Provide the [x, y] coordinate of the cell's center where the given text is located.  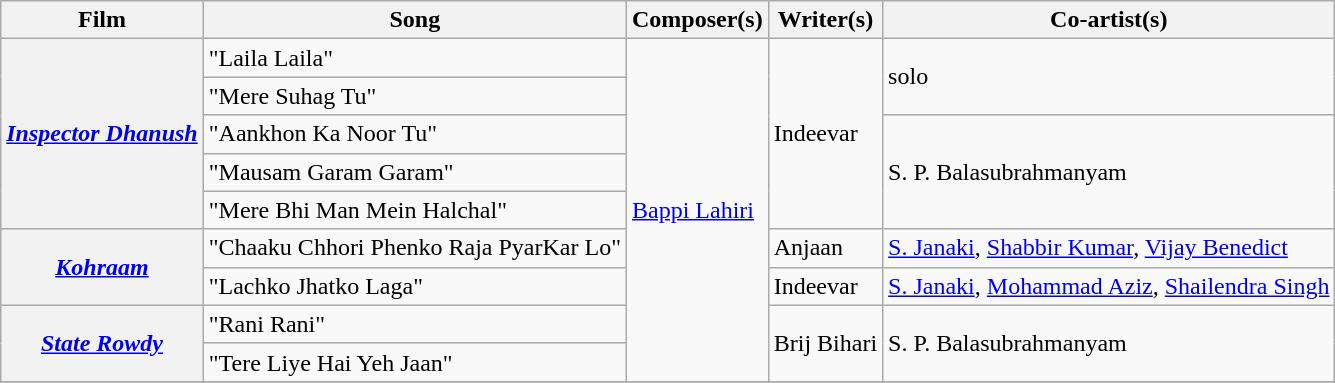
"Mausam Garam Garam" [414, 172]
State Rowdy [102, 343]
"Tere Liye Hai Yeh Jaan" [414, 362]
Anjaan [825, 248]
"Laila Laila" [414, 58]
Inspector Dhanush [102, 134]
S. Janaki, Shabbir Kumar, Vijay Benedict [1109, 248]
Writer(s) [825, 20]
S. Janaki, Mohammad Aziz, Shailendra Singh [1109, 286]
Film [102, 20]
"Aankhon Ka Noor Tu" [414, 134]
Kohraam [102, 267]
"Chaaku Chhori Phenko Raja PyarKar Lo" [414, 248]
solo [1109, 77]
Brij Bihari [825, 343]
Bappi Lahiri [697, 210]
"Lachko Jhatko Laga" [414, 286]
Co-artist(s) [1109, 20]
"Rani Rani" [414, 324]
Composer(s) [697, 20]
"Mere Bhi Man Mein Halchal" [414, 210]
"Mere Suhag Tu" [414, 96]
Song [414, 20]
